Detect which cell encompasses the target text, then output its (x, y) center coordinate. 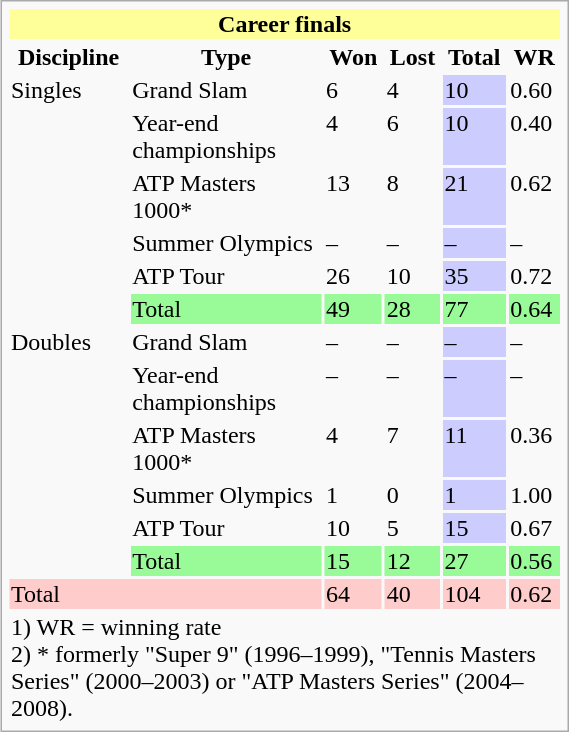
Discipline (69, 57)
0.67 (534, 528)
5 (412, 528)
1) WR = winning rate 2) * formerly "Super 9" (1996–1999), "Tennis Masters Series" (2000–2003) or "ATP Masters Series" (2004–2008). (285, 668)
8 (412, 196)
40 (412, 594)
0.60 (534, 90)
WR (534, 57)
13 (353, 196)
0.56 (534, 561)
Career finals (285, 24)
35 (474, 276)
104 (474, 594)
Type (226, 57)
26 (353, 276)
27 (474, 561)
11 (474, 448)
49 (353, 309)
21 (474, 196)
Lost (412, 57)
0.72 (534, 276)
0.40 (534, 136)
0 (412, 495)
64 (353, 594)
0.36 (534, 448)
77 (474, 309)
Won (353, 57)
1.00 (534, 495)
28 (412, 309)
12 (412, 561)
Singles (69, 200)
7 (412, 448)
Doubles (69, 452)
0.64 (534, 309)
